Capture the cell that displays the provided text and extract its (X, Y) central coordinate. 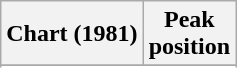
Peak position (189, 34)
Chart (1981) (72, 34)
